Extract the (X, Y) coordinate from the center of the cell holding the provided text.  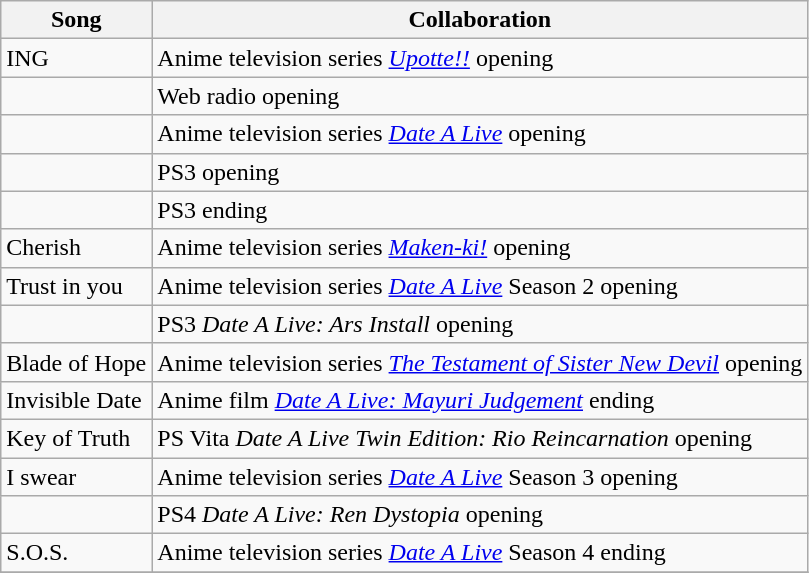
PS3 Date A Live: Ars Install opening (480, 324)
Anime television series Date A Live Season 4 ending (480, 553)
ING (76, 58)
Blade of Hope (76, 362)
PS3 ending (480, 210)
Anime television series Date A Live opening (480, 134)
Cherish (76, 248)
Anime television series Date A Live Season 3 opening (480, 477)
Trust in you (76, 286)
I swear (76, 477)
PS Vita Date A Live Twin Edition: Rio Reincarnation opening (480, 438)
Anime television series Date A Live Season 2 opening (480, 286)
Collaboration (480, 20)
PS4 Date A Live: Ren Dystopia opening (480, 515)
Anime television series Maken-ki! opening (480, 248)
Song (76, 20)
Anime television series The Testament of Sister New Devil opening (480, 362)
Invisible Date (76, 400)
Key of Truth (76, 438)
Anime television series Upotte!! opening (480, 58)
S.O.S. (76, 553)
Web radio opening (480, 96)
Anime film Date A Live: Mayuri Judgement ending (480, 400)
PS3 opening (480, 172)
